Identify which cell holds the provided text, then report its [x, y] central coordinate. 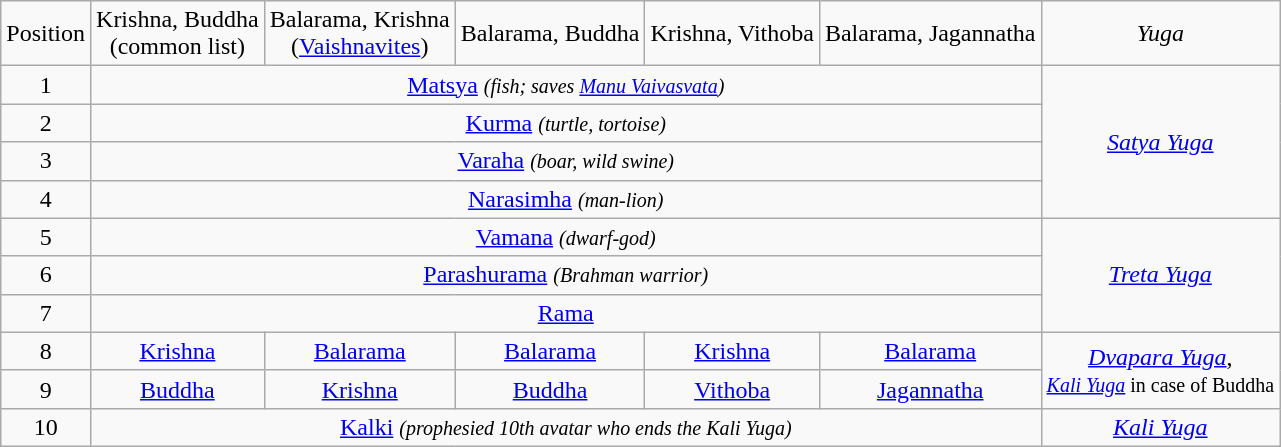
Balarama, Jagannatha [930, 34]
3 [46, 161]
Jagannatha [930, 389]
Vamana (dwarf-god) [566, 237]
Kalki (prophesied 10th avatar who ends the Kali Yuga) [566, 427]
Yuga [1160, 34]
Balarama, Krishna(Vaishnavites) [360, 34]
Position [46, 34]
Krishna, Buddha(common list) [178, 34]
Parashurama (Brahman warrior) [566, 275]
Treta Yuga [1160, 275]
Varaha (boar, wild swine) [566, 161]
Matsya (fish; saves Manu Vaivasvata) [566, 85]
Rama [566, 313]
5 [46, 237]
Kali Yuga [1160, 427]
1 [46, 85]
8 [46, 351]
Satya Yuga [1160, 142]
9 [46, 389]
2 [46, 123]
4 [46, 199]
7 [46, 313]
Balarama, Buddha [550, 34]
Narasimha (man-lion) [566, 199]
Kurma (turtle, tortoise) [566, 123]
10 [46, 427]
6 [46, 275]
Vithoba [732, 389]
Krishna, Vithoba [732, 34]
Dvapara Yuga,Kali Yuga in case of Buddha [1160, 370]
